Locate the cell with the specified text and output its [x, y] center coordinate. 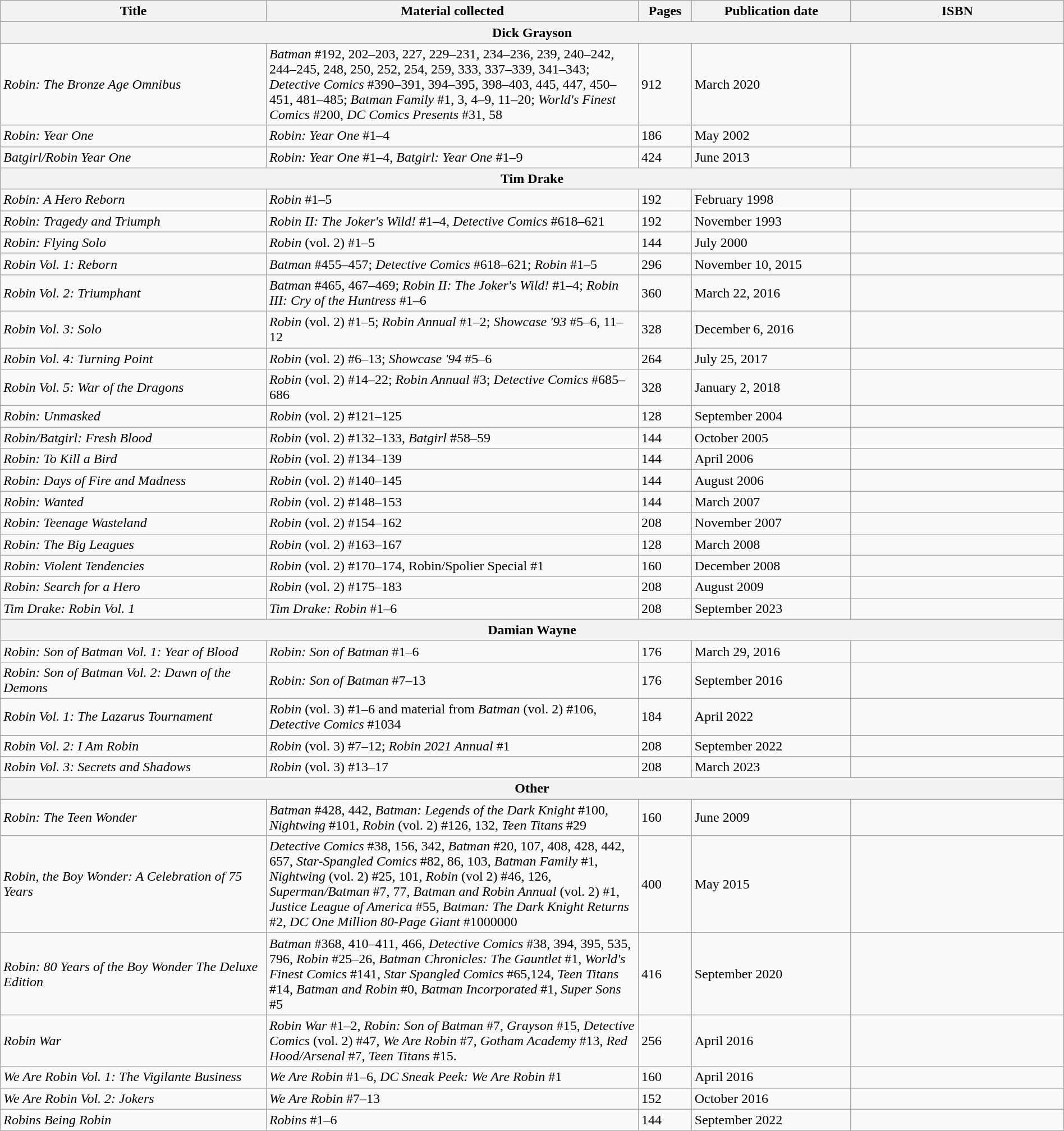
Title [134, 11]
Robin, the Boy Wonder: A Celebration of 75 Years [134, 885]
Batman #428, 442, Batman: Legends of the Dark Knight #100, Nightwing #101, Robin (vol. 2) #126, 132, Teen Titans #29 [452, 817]
Robin: Days of Fire and Madness [134, 480]
Robin (vol. 3) #13–17 [452, 767]
March 22, 2016 [771, 293]
Robin (vol. 2) #154–162 [452, 523]
Robin (vol. 2) #134–139 [452, 459]
May 2002 [771, 136]
Robin: Search for a Hero [134, 587]
Robin Vol. 4: Turning Point [134, 359]
416 [664, 974]
Robin: Flying Solo [134, 242]
Robin Vol. 1: The Lazarus Tournament [134, 716]
Robin (vol. 2) #121–125 [452, 416]
Robin Vol. 3: Secrets and Shadows [134, 767]
June 2009 [771, 817]
Robin: Son of Batman #7–13 [452, 680]
Robin: Year One [134, 136]
March 2020 [771, 84]
360 [664, 293]
March 2008 [771, 544]
Robin: The Teen Wonder [134, 817]
184 [664, 716]
Robin (vol. 2) #1–5; Robin Annual #1–2; Showcase '93 #5–6, 11–12 [452, 329]
400 [664, 885]
256 [664, 1041]
264 [664, 359]
September 2023 [771, 608]
November 1993 [771, 221]
186 [664, 136]
Batman #455–457; Detective Comics #618–621; Robin #1–5 [452, 264]
November 2007 [771, 523]
Robin: A Hero Reborn [134, 200]
Robin (vol. 2) #14–22; Robin Annual #3; Detective Comics #685–686 [452, 387]
July 25, 2017 [771, 359]
We Are Robin #1–6, DC Sneak Peek: We Are Robin #1 [452, 1077]
Tim Drake: Robin #1–6 [452, 608]
Robin (vol. 2) #175–183 [452, 587]
Robin Vol. 3: Solo [134, 329]
April 2022 [771, 716]
Pages [664, 11]
Other [532, 789]
Robin (vol. 3) #7–12; Robin 2021 Annual #1 [452, 746]
March 2023 [771, 767]
Dick Grayson [532, 33]
ISBN [957, 11]
Robin: 80 Years of the Boy Wonder The Deluxe Edition [134, 974]
Batgirl/Robin Year One [134, 157]
May 2015 [771, 885]
Robin: Violent Tendencies [134, 566]
Material collected [452, 11]
April 2006 [771, 459]
March 2007 [771, 502]
July 2000 [771, 242]
Publication date [771, 11]
Robin: Teenage Wasteland [134, 523]
Robin (vol. 2) #170–174, Robin/Spolier Special #1 [452, 566]
October 2005 [771, 438]
December 6, 2016 [771, 329]
Robin: Unmasked [134, 416]
November 10, 2015 [771, 264]
912 [664, 84]
Robins #1–6 [452, 1120]
Robin: The Big Leagues [134, 544]
September 2016 [771, 680]
Robin (vol. 3) #1–6 and material from Batman (vol. 2) #106, Detective Comics #1034 [452, 716]
Tim Drake [532, 178]
Robin Vol. 5: War of the Dragons [134, 387]
January 2, 2018 [771, 387]
Robin (vol. 2) #1–5 [452, 242]
September 2004 [771, 416]
Robins Being Robin [134, 1120]
Robin (vol. 2) #148–153 [452, 502]
Robin: Year One #1–4, Batgirl: Year One #1–9 [452, 157]
Robin: To Kill a Bird [134, 459]
August 2009 [771, 587]
424 [664, 157]
Robin War [134, 1041]
February 1998 [771, 200]
Robin Vol. 2: Triumphant [134, 293]
Robin (vol. 2) #140–145 [452, 480]
We Are Robin #7–13 [452, 1098]
Robin: The Bronze Age Omnibus [134, 84]
Robin/Batgirl: Fresh Blood [134, 438]
We Are Robin Vol. 1: The Vigilante Business [134, 1077]
Robin: Son of Batman Vol. 2: Dawn of the Demons [134, 680]
Robin Vol. 2: I Am Robin [134, 746]
October 2016 [771, 1098]
Robin: Son of Batman Vol. 1: Year of Blood [134, 651]
Robin: Wanted [134, 502]
Robin II: The Joker's Wild! #1–4, Detective Comics #618–621 [452, 221]
Batman #465, 467–469; Robin II: The Joker's Wild! #1–4; Robin III: Cry of the Huntress #1–6 [452, 293]
Tim Drake: Robin Vol. 1 [134, 608]
Damian Wayne [532, 630]
Robin #1–5 [452, 200]
Robin (vol. 2) #132–133, Batgirl #58–59 [452, 438]
March 29, 2016 [771, 651]
Robin: Year One #1–4 [452, 136]
September 2020 [771, 974]
152 [664, 1098]
296 [664, 264]
June 2013 [771, 157]
We Are Robin Vol. 2: Jokers [134, 1098]
Robin (vol. 2) #163–167 [452, 544]
Robin (vol. 2) #6–13; Showcase '94 #5–6 [452, 359]
Robin: Son of Batman #1–6 [452, 651]
Robin Vol. 1: Reborn [134, 264]
December 2008 [771, 566]
August 2006 [771, 480]
Robin: Tragedy and Triumph [134, 221]
